Return (x, y) of the center of cell containing provided text 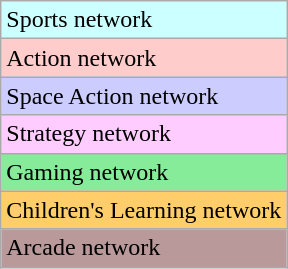
Space Action network (144, 96)
Sports network (144, 20)
Arcade network (144, 248)
Action network (144, 58)
Gaming network (144, 172)
Children's Learning network (144, 210)
Strategy network (144, 134)
